Provide the (x, y) coordinate of the cell's center where the given text is located.  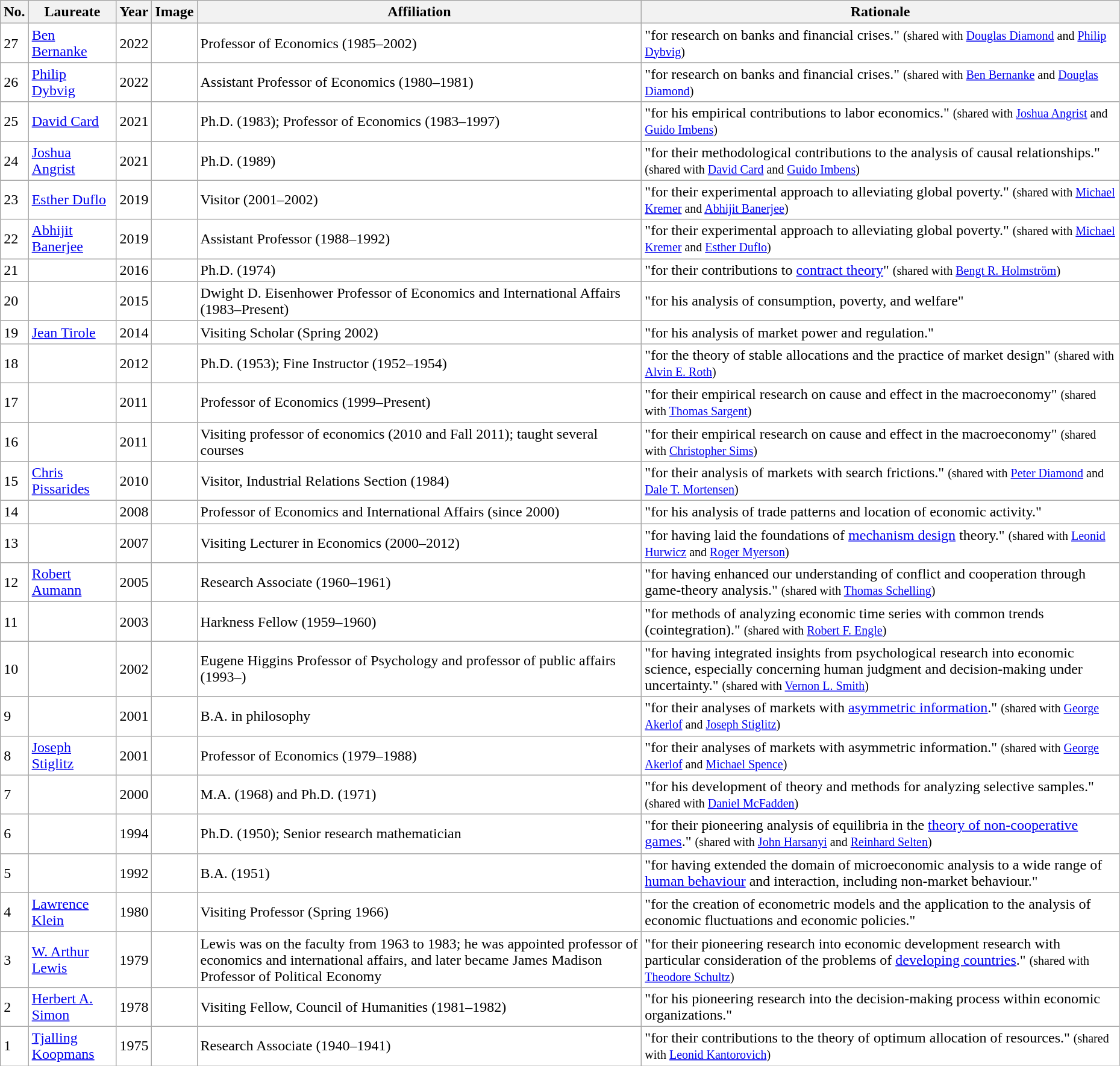
1980 (134, 912)
"for their methodological contributions to the analysis of causal relationships." (shared with David Card and Guido Imbens) (880, 160)
Professor of Economics (1999–Present) (419, 403)
Rationale (880, 12)
"for their experimental approach to alleviating global poverty." (shared with Michael Kremer and Esther Duflo) (880, 239)
Image (175, 12)
6 (14, 834)
No. (14, 12)
Tjalling Koopmans (72, 1046)
"for their analyses of markets with asymmetric information." (shared with George Akerlof and Michael Spence) (880, 756)
27 (14, 43)
Lawrence Klein (72, 912)
2007 (134, 544)
1994 (134, 834)
Eugene Higgins Professor of Psychology and professor of public affairs (1993–) (419, 669)
W. Arthur Lewis (72, 959)
Ph.D. (1974) (419, 270)
"for their contributions to contract theory" (shared with Bengt R. Holmström) (880, 270)
M.A. (1968) and Ph.D. (1971) (419, 794)
Ph.D. (1953); Fine Instructor (1952–1954) (419, 363)
Visitor, Industrial Relations Section (1984) (419, 481)
2012 (134, 363)
"for their empirical research on cause and effect in the macroeconomy" (shared with Christopher Sims) (880, 441)
Professor of Economics (1979–1988) (419, 756)
"for having enhanced our understanding of conflict and cooperation through game-theory analysis." (shared with Thomas Schelling) (880, 582)
2010 (134, 481)
B.A. in philosophy (419, 716)
23 (14, 200)
Chris Pissarides (72, 481)
1 (14, 1046)
David Card (72, 122)
"for his pioneering research into the decision-making process within economic organizations." (880, 1006)
15 (14, 481)
Visiting Professor (Spring 1966) (419, 912)
"for their empirical research on cause and effect in the macroeconomy" (shared with Thomas Sargent) (880, 403)
Ph.D. (1989) (419, 160)
Esther Duflo (72, 200)
Harkness Fellow (1959–1960) (419, 622)
Assistant Professor of Economics (1980–1981) (419, 82)
3 (14, 959)
8 (14, 756)
2 (14, 1006)
"for research on banks and financial crises." (shared with Douglas Diamond and Philip Dybvig) (880, 43)
"for their pioneering analysis of equilibria in the theory of non-cooperative games." (shared with John Harsanyi and Reinhard Selten) (880, 834)
"for having laid the foundations of mechanism design theory." (shared with Leonid Hurwicz and Roger Myerson) (880, 544)
"for their contributions to the theory of optimum allocation of resources." (shared with Leonid Kantorovich) (880, 1046)
2005 (134, 582)
11 (14, 622)
2000 (134, 794)
Dwight D. Eisenhower Professor of Economics and International Affairs (1983–Present) (419, 301)
2008 (134, 512)
Joseph Stiglitz (72, 756)
26 (14, 82)
Visitor (2001–2002) (419, 200)
4 (14, 912)
9 (14, 716)
20 (14, 301)
21 (14, 270)
Visiting Scholar (Spring 2002) (419, 332)
"for the theory of stable allocations and the practice of market design" (shared with Alvin E. Roth) (880, 363)
"for having extended the domain of microeconomic analysis to a wide range of human behaviour and interaction, including non-market behaviour." (880, 873)
Research Associate (1940–1941) (419, 1046)
5 (14, 873)
"for his development of theory and methods for analyzing selective samples." (shared with Daniel McFadden) (880, 794)
"for their analysis of markets with search frictions." (shared with Peter Diamond and Dale T. Mortensen) (880, 481)
Laureate (72, 12)
B.A. (1951) (419, 873)
"for research on banks and financial crises." (shared with Ben Bernanke and Douglas Diamond) (880, 82)
Ph.D. (1950); Senior research mathematician (419, 834)
Year (134, 12)
Visiting professor of economics (2010 and Fall 2011); taught several courses (419, 441)
"for his analysis of market power and regulation." (880, 332)
2014 (134, 332)
"for the creation of econometric models and the application to the analysis of economic fluctuations and economic policies." (880, 912)
2003 (134, 622)
16 (14, 441)
2016 (134, 270)
17 (14, 403)
1992 (134, 873)
Visiting Lecturer in Economics (2000–2012) (419, 544)
13 (14, 544)
12 (14, 582)
Ben Bernanke (72, 43)
"for his analysis of consumption, poverty, and welfare" (880, 301)
Abhijit Banerjee (72, 239)
"for their experimental approach to alleviating global poverty." (shared with Michael Kremer and Abhijit Banerjee) (880, 200)
24 (14, 160)
Professor of Economics (1985–2002) (419, 43)
Joshua Angrist (72, 160)
22 (14, 239)
2002 (134, 669)
19 (14, 332)
Research Associate (1960–1961) (419, 582)
"for methods of analyzing economic time series with common trends (cointegration)." (shared with Robert F. Engle) (880, 622)
"for his empirical contributions to labor economics." (shared with Joshua Angrist and Guido Imbens) (880, 122)
18 (14, 363)
2015 (134, 301)
1975 (134, 1046)
Professor of Economics and International Affairs (since 2000) (419, 512)
"for his analysis of trade patterns and location of economic activity." (880, 512)
Robert Aumann (72, 582)
14 (14, 512)
Jean Tirole (72, 332)
Philip Dybvig (72, 82)
1978 (134, 1006)
Visiting Fellow, Council of Humanities (1981–1982) (419, 1006)
"for their analyses of markets with asymmetric information." (shared with George Akerlof and Joseph Stiglitz) (880, 716)
Assistant Professor (1988–1992) (419, 239)
1979 (134, 959)
Affiliation (419, 12)
Ph.D. (1983); Professor of Economics (1983–1997) (419, 122)
25 (14, 122)
10 (14, 669)
Herbert A. Simon (72, 1006)
7 (14, 794)
